For the text-containing cell, return its midpoint in (x, y) coordinate format. 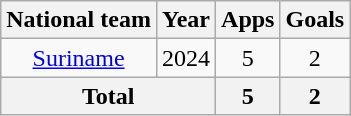
Total (108, 96)
2024 (186, 58)
National team (79, 20)
Apps (248, 20)
Year (186, 20)
Suriname (79, 58)
Goals (315, 20)
